From the cell containing the given text, extract its center point as [X, Y] coordinate. 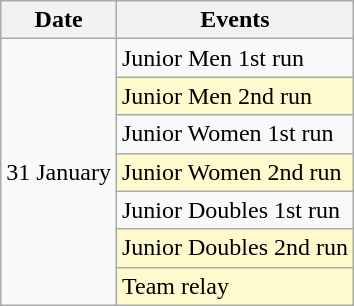
Junior Doubles 2nd run [234, 248]
31 January [59, 172]
Team relay [234, 286]
Date [59, 20]
Events [234, 20]
Junior Doubles 1st run [234, 210]
Junior Men 1st run [234, 58]
Junior Women 2nd run [234, 172]
Junior Men 2nd run [234, 96]
Junior Women 1st run [234, 134]
